Capture the cell that displays the provided text and extract its [x, y] central coordinate. 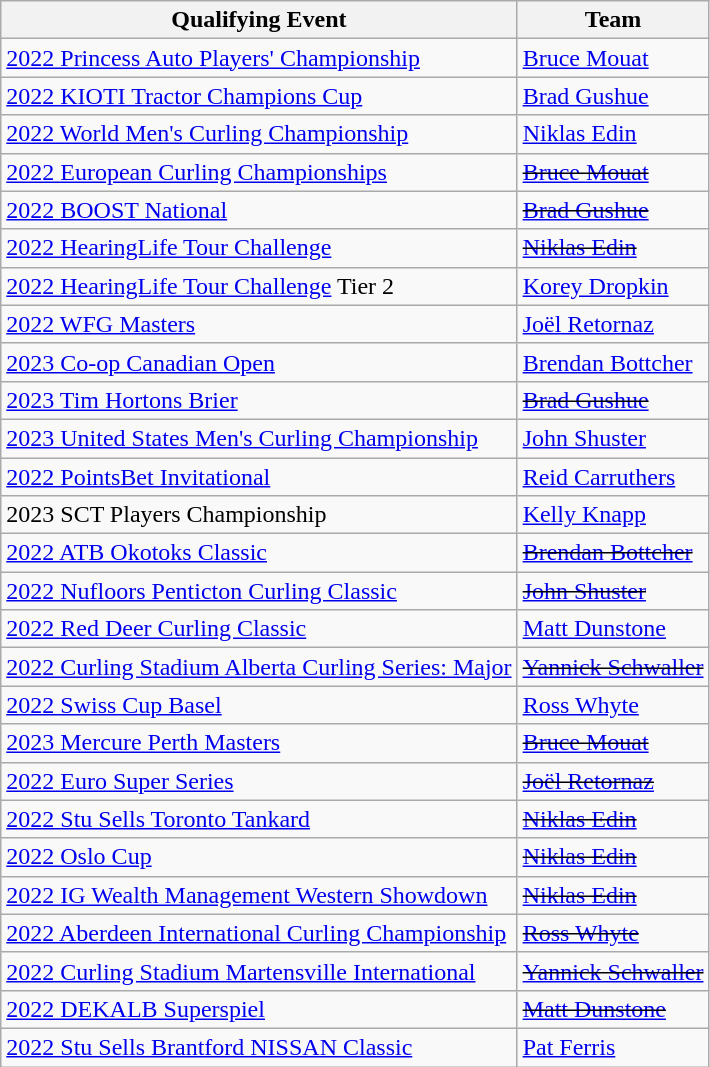
2022 Princess Auto Players' Championship [259, 58]
2022 Stu Sells Brantford NISSAN Classic [259, 1047]
2023 Co-op Canadian Open [259, 362]
Kelly Knapp [613, 515]
2022 WFG Masters [259, 324]
2022 Curling Stadium Alberta Curling Series: Major [259, 667]
2023 Tim Hortons Brier [259, 400]
2022 IG Wealth Management Western Showdown [259, 895]
2023 United States Men's Curling Championship [259, 438]
2022 European Curling Championships [259, 172]
2022 Aberdeen International Curling Championship [259, 933]
2022 KIOTI Tractor Champions Cup [259, 96]
2022 World Men's Curling Championship [259, 134]
2022 DEKALB Superspiel [259, 1009]
Pat Ferris [613, 1047]
2023 Mercure Perth Masters [259, 743]
2022 Red Deer Curling Classic [259, 629]
2022 Swiss Cup Basel [259, 705]
2022 Nufloors Penticton Curling Classic [259, 591]
Korey Dropkin [613, 286]
Reid Carruthers [613, 477]
2022 Curling Stadium Martensville International [259, 971]
2023 SCT Players Championship [259, 515]
2022 HearingLife Tour Challenge [259, 248]
2022 ATB Okotoks Classic [259, 553]
2022 HearingLife Tour Challenge Tier 2 [259, 286]
2022 Oslo Cup [259, 857]
Team [613, 20]
2022 Euro Super Series [259, 781]
2022 BOOST National [259, 210]
2022 PointsBet Invitational [259, 477]
2022 Stu Sells Toronto Tankard [259, 819]
Qualifying Event [259, 20]
